Determine the [X, Y] coordinate at the center of the cell enclosing the given text.  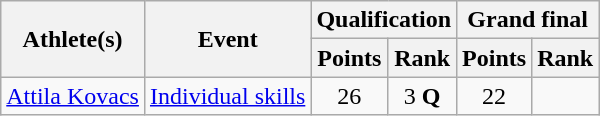
3 Q [422, 96]
Individual skills [227, 96]
Grand final [528, 20]
Event [227, 39]
Athlete(s) [73, 39]
22 [494, 96]
Attila Kovacs [73, 96]
26 [350, 96]
Qualification [384, 20]
